Pinpoint the cell where the given text exists, returning its (x, y) midpoint coordinate. 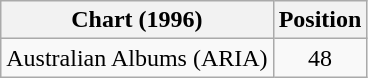
Position (320, 20)
Australian Albums (ARIA) (137, 58)
48 (320, 58)
Chart (1996) (137, 20)
